Capture the cell that displays the provided text and extract its (x, y) central coordinate. 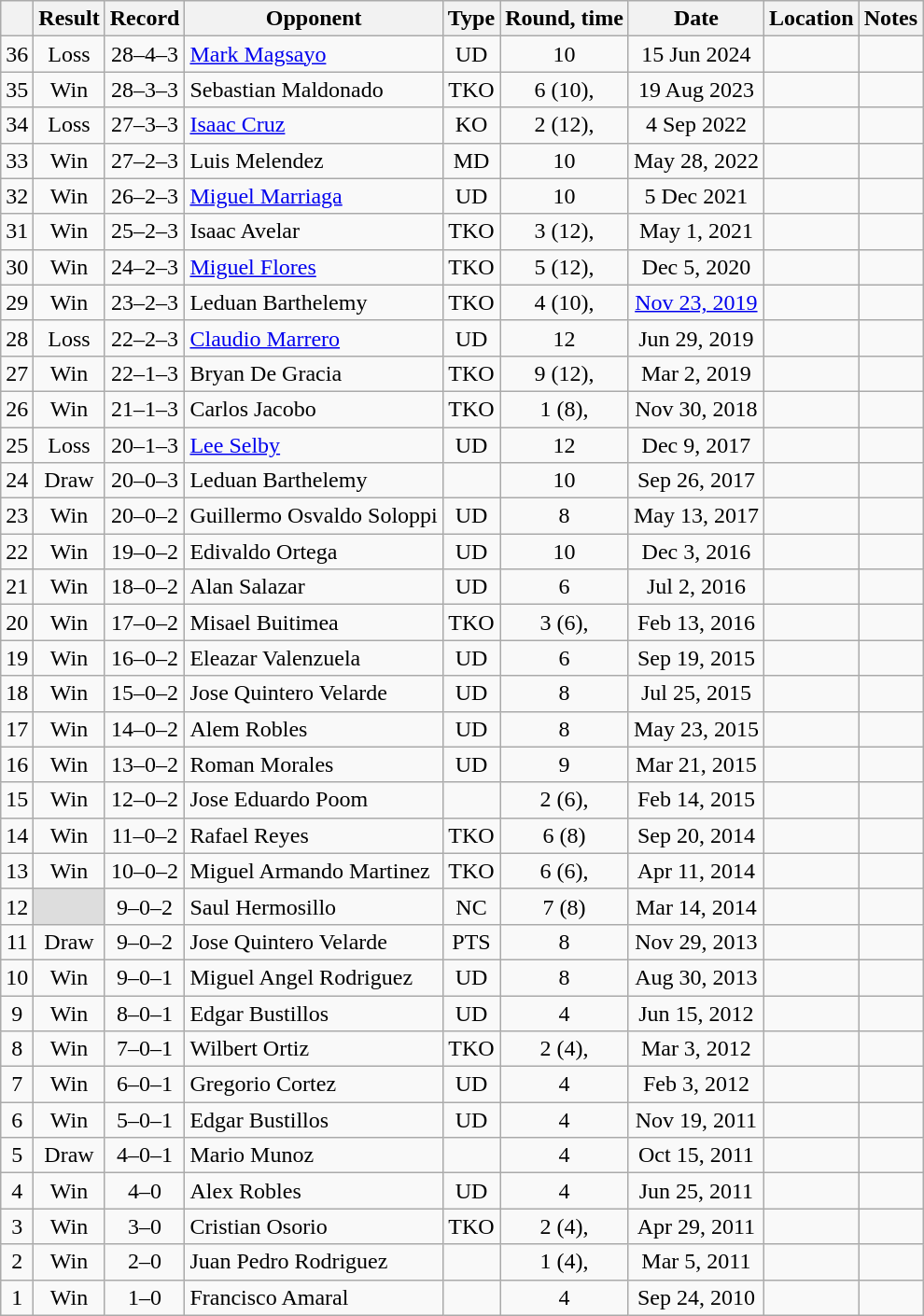
27–3–3 (145, 125)
28–3–3 (145, 90)
15–0–2 (145, 693)
22–1–3 (145, 373)
5 (12), (565, 267)
21 (17, 587)
15 (17, 800)
14 (17, 835)
Eleazar Valenzuela (314, 658)
4–0 (145, 1191)
19 Aug 2023 (696, 90)
4 Sep 2022 (696, 125)
Sebastian Maldonado (314, 90)
11–0–2 (145, 835)
4–0–1 (145, 1155)
Rafael Reyes (314, 835)
6 (6), (565, 871)
22–2–3 (145, 338)
34 (17, 125)
3 (6), (565, 623)
20–0–2 (145, 516)
May 1, 2021 (696, 231)
Mar 3, 2012 (696, 1049)
27–2–3 (145, 161)
24 (17, 481)
Dec 3, 2016 (696, 552)
Dec 5, 2020 (696, 267)
Gregorio Cortez (314, 1085)
16–0–2 (145, 658)
16 (17, 764)
Notes (890, 19)
Sep 19, 2015 (696, 658)
20 (17, 623)
Alan Salazar (314, 587)
7 (8) (565, 906)
31 (17, 231)
Nov 29, 2013 (696, 942)
12–0–2 (145, 800)
8–0–1 (145, 1013)
Apr 29, 2011 (696, 1226)
Mario Munoz (314, 1155)
Miguel Marriaga (314, 196)
2–0 (145, 1262)
1 (17, 1297)
Feb 3, 2012 (696, 1085)
Isaac Cruz (314, 125)
36 (17, 54)
5 (17, 1155)
Isaac Avelar (314, 231)
7 (17, 1085)
14–0–2 (145, 729)
33 (17, 161)
Lee Selby (314, 445)
18 (17, 693)
KO (470, 125)
Jun 25, 2011 (696, 1191)
Mar 21, 2015 (696, 764)
Miguel Angel Rodriguez (314, 977)
5 Dec 2021 (696, 196)
35 (17, 90)
23 (17, 516)
13 (17, 871)
27 (17, 373)
Nov 30, 2018 (696, 409)
Misael Buitimea (314, 623)
Nov 19, 2011 (696, 1120)
PTS (470, 942)
Mar 5, 2011 (696, 1262)
30 (17, 267)
Sep 20, 2014 (696, 835)
Alex Robles (314, 1191)
24–2–3 (145, 267)
Alem Robles (314, 729)
Edivaldo Ortega (314, 552)
2 (12), (565, 125)
Type (470, 19)
5–0–1 (145, 1120)
17 (17, 729)
Jul 25, 2015 (696, 693)
Roman Morales (314, 764)
20–0–3 (145, 481)
20–1–3 (145, 445)
1–0 (145, 1297)
May 23, 2015 (696, 729)
11 (17, 942)
26 (17, 409)
32 (17, 196)
MD (470, 161)
6 (10), (565, 90)
Date (696, 19)
3–0 (145, 1226)
Juan Pedro Rodriguez (314, 1262)
7–0–1 (145, 1049)
Mark Magsayo (314, 54)
26–2–3 (145, 196)
18–0–2 (145, 587)
Carlos Jacobo (314, 409)
May 28, 2022 (696, 161)
Feb 13, 2016 (696, 623)
Jose Eduardo Poom (314, 800)
6–0–1 (145, 1085)
23–2–3 (145, 302)
Round, time (565, 19)
Oct 15, 2011 (696, 1155)
Cristian Osorio (314, 1226)
Jun 15, 2012 (696, 1013)
Claudio Marrero (314, 338)
25–2–3 (145, 231)
Francisco Amaral (314, 1297)
28–4–3 (145, 54)
2 (6), (565, 800)
May 13, 2017 (696, 516)
Apr 11, 2014 (696, 871)
4 (10), (565, 302)
28 (17, 338)
Sep 26, 2017 (696, 481)
3 (17, 1226)
22 (17, 552)
1 (8), (565, 409)
Miguel Flores (314, 267)
9 (12), (565, 373)
Opponent (314, 19)
Guillermo Osvaldo Soloppi (314, 516)
15 Jun 2024 (696, 54)
19–0–2 (145, 552)
25 (17, 445)
Bryan De Gracia (314, 373)
Wilbert Ortiz (314, 1049)
Jun 29, 2019 (696, 338)
1 (4), (565, 1262)
Location (811, 19)
Nov 23, 2019 (696, 302)
10–0–2 (145, 871)
Jul 2, 2016 (696, 587)
Saul Hermosillo (314, 906)
Aug 30, 2013 (696, 977)
Dec 9, 2017 (696, 445)
Mar 14, 2014 (696, 906)
Mar 2, 2019 (696, 373)
21–1–3 (145, 409)
Feb 14, 2015 (696, 800)
Sep 24, 2010 (696, 1297)
NC (470, 906)
9–0–1 (145, 977)
17–0–2 (145, 623)
Record (145, 19)
Miguel Armando Martinez (314, 871)
29 (17, 302)
Result (69, 19)
6 (8) (565, 835)
3 (12), (565, 231)
2 (17, 1262)
19 (17, 658)
Luis Melendez (314, 161)
13–0–2 (145, 764)
